Find where the given text appears and provide that cell's center as (x, y) coordinate. 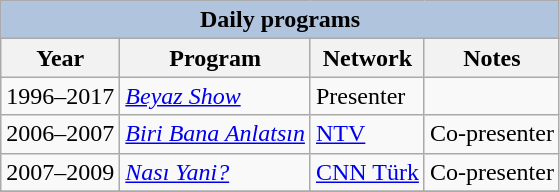
Beyaz Show (216, 96)
Presenter (367, 96)
Program (216, 58)
Nası Yani? (216, 172)
NTV (367, 134)
1996–2017 (60, 96)
Network (367, 58)
Biri Bana Anlatsın (216, 134)
Year (60, 58)
CNN Türk (367, 172)
Notes (492, 58)
2006–2007 (60, 134)
2007–2009 (60, 172)
Daily programs (280, 20)
